Scan for the cell matching the given text and deliver its [X, Y] coordinate at center. 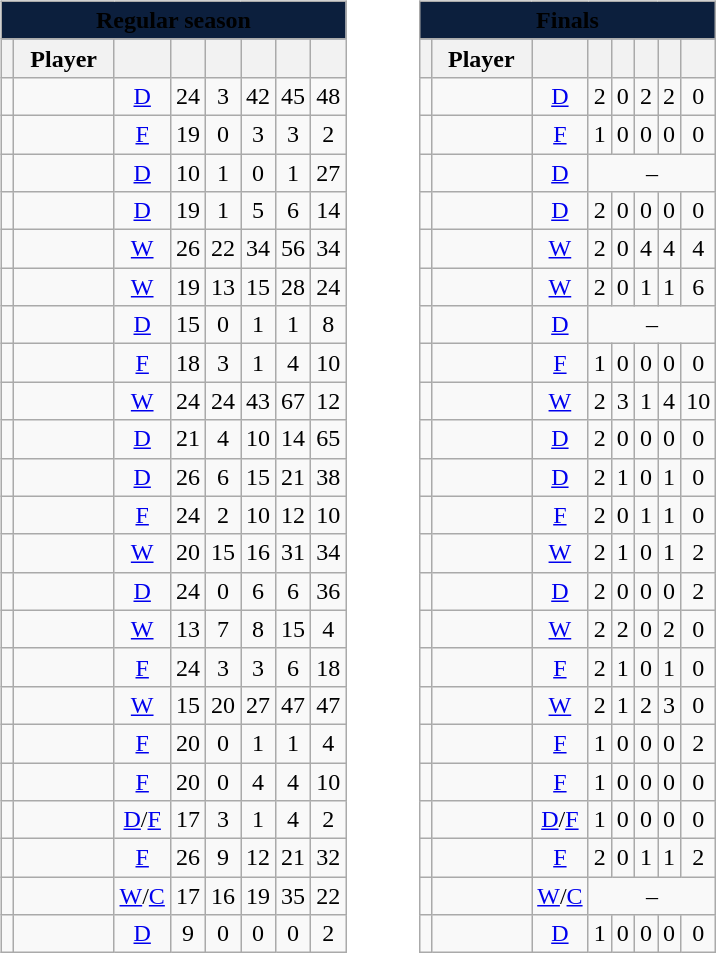
7 [222, 629]
43 [258, 401]
32 [328, 858]
48 [328, 96]
36 [328, 591]
38 [328, 477]
28 [294, 287]
31 [294, 553]
5 [258, 211]
42 [258, 96]
56 [294, 249]
Finals [567, 20]
Regular season [173, 20]
45 [294, 96]
65 [328, 439]
67 [294, 401]
35 [294, 896]
